Return (X, Y) of the center of cell containing provided text 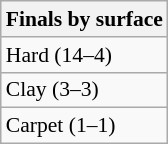
Carpet (1–1) (84, 126)
Clay (3–3) (84, 90)
Finals by surface (84, 19)
Hard (14–4) (84, 55)
